From the cell containing the given text, extract its center point as (X, Y) coordinate. 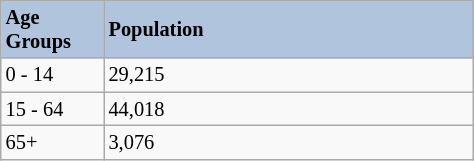
0 - 14 (52, 75)
Population (289, 29)
15 - 64 (52, 109)
44,018 (289, 109)
3,076 (289, 142)
29,215 (289, 75)
65+ (52, 142)
Age Groups (52, 29)
